Locate the cell with the specified text and output its [X, Y] center coordinate. 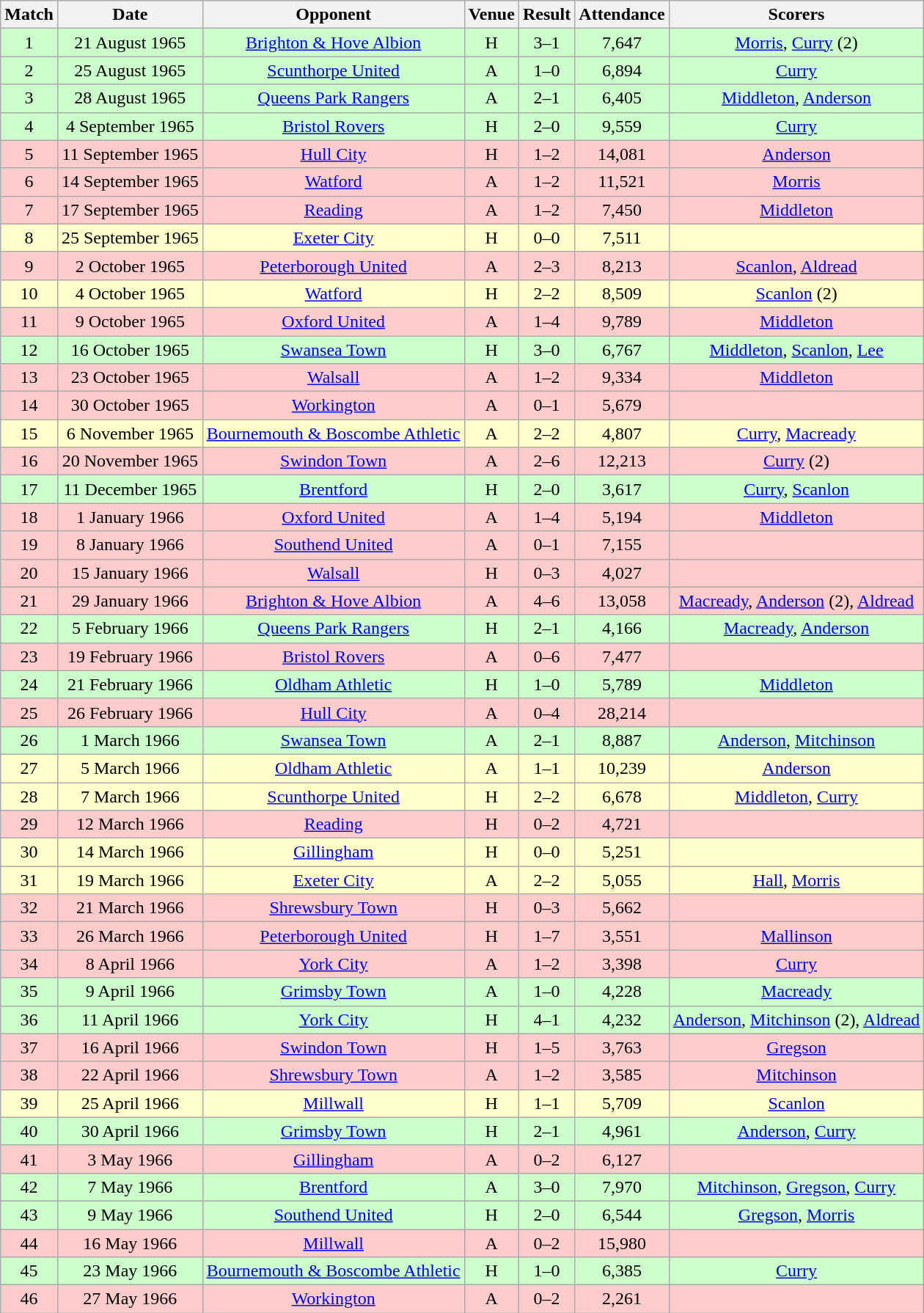
Attendance [622, 15]
7,155 [622, 545]
Curry, Macready [796, 434]
21 August 1965 [130, 43]
16 April 1966 [130, 1047]
16 October 1965 [130, 350]
21 February 1966 [130, 684]
28 August 1965 [130, 98]
5 February 1966 [130, 629]
3,551 [622, 936]
Gregson [796, 1047]
Middleton, Anderson [796, 98]
25 April 1966 [130, 1103]
23 May 1966 [130, 1271]
Anderson, Curry [796, 1131]
Mitchinson [796, 1075]
8 January 1966 [130, 545]
4,961 [622, 1131]
Morris, Curry (2) [796, 43]
Venue [491, 15]
6,385 [622, 1271]
Hall, Morris [796, 880]
19 [29, 545]
44 [29, 1243]
2 [29, 70]
9,559 [622, 126]
11 September 1965 [130, 154]
16 May 1966 [130, 1243]
19 February 1966 [130, 656]
40 [29, 1131]
6,544 [622, 1215]
9 May 1966 [130, 1215]
Curry (2) [796, 461]
4,232 [622, 1020]
Scanlon [796, 1103]
21 March 1966 [130, 908]
6,894 [622, 70]
13 [29, 378]
3,617 [622, 489]
8,887 [622, 740]
Mallinson [796, 936]
3–1 [546, 43]
16 [29, 461]
7,511 [622, 238]
25 September 1965 [130, 238]
4,721 [622, 824]
6 [29, 182]
23 [29, 656]
42 [29, 1187]
6,405 [622, 98]
21 [29, 601]
14 March 1966 [130, 852]
9 April 1966 [130, 992]
5,709 [622, 1103]
27 May 1966 [130, 1299]
9 October 1965 [130, 321]
41 [29, 1159]
8 [29, 238]
5,679 [622, 406]
15 January 1966 [130, 573]
7,477 [622, 656]
37 [29, 1047]
20 [29, 573]
5 [29, 154]
Date [130, 15]
Macready [796, 992]
Anderson, Mitchinson [796, 740]
2–3 [546, 266]
7,970 [622, 1187]
19 March 1966 [130, 880]
24 [29, 684]
14,081 [622, 154]
17 [29, 489]
11 April 1966 [130, 1020]
7 March 1966 [130, 796]
39 [29, 1103]
14 [29, 406]
6,767 [622, 350]
9 [29, 266]
6 November 1965 [130, 434]
13,058 [622, 601]
9,334 [622, 378]
4–1 [546, 1020]
5,789 [622, 684]
22 April 1966 [130, 1075]
Middleton, Scanlon, Lee [796, 350]
3 [29, 98]
30 October 1965 [130, 406]
26 [29, 740]
Result [546, 15]
10 [29, 293]
45 [29, 1271]
3,398 [622, 964]
2,261 [622, 1299]
Morris [796, 182]
Scanlon, Aldread [796, 266]
35 [29, 992]
4,228 [622, 992]
7 May 1966 [130, 1187]
Macready, Anderson (2), Aldread [796, 601]
30 [29, 852]
1 January 1966 [130, 517]
7,647 [622, 43]
3,763 [622, 1047]
4,807 [622, 434]
12,213 [622, 461]
27 [29, 768]
28,214 [622, 712]
2 October 1965 [130, 266]
11 [29, 321]
Anderson, Mitchinson (2), Aldread [796, 1020]
22 [29, 629]
5,662 [622, 908]
26 March 1966 [130, 936]
7 [29, 210]
20 November 1965 [130, 461]
5 March 1966 [130, 768]
Scorers [796, 15]
33 [29, 936]
6,678 [622, 796]
Middleton, Curry [796, 796]
25 [29, 712]
31 [29, 880]
4–6 [546, 601]
36 [29, 1020]
1–5 [546, 1047]
23 October 1965 [130, 378]
Opponent [333, 15]
18 [29, 517]
Mitchinson, Gregson, Curry [796, 1187]
46 [29, 1299]
12 [29, 350]
1 March 1966 [130, 740]
17 September 1965 [130, 210]
11 December 1965 [130, 489]
3 May 1966 [130, 1159]
4,166 [622, 629]
1–7 [546, 936]
Macready, Anderson [796, 629]
43 [29, 1215]
5,251 [622, 852]
11,521 [622, 182]
Curry, Scanlon [796, 489]
12 March 1966 [130, 824]
4,027 [622, 573]
7,450 [622, 210]
28 [29, 796]
1 [29, 43]
3,585 [622, 1075]
5,194 [622, 517]
30 April 1966 [130, 1131]
14 September 1965 [130, 182]
0–6 [546, 656]
5,055 [622, 880]
38 [29, 1075]
8,213 [622, 266]
32 [29, 908]
8 April 1966 [130, 964]
15 [29, 434]
29 [29, 824]
25 August 1965 [130, 70]
10,239 [622, 768]
Scanlon (2) [796, 293]
8,509 [622, 293]
15,980 [622, 1243]
26 February 1966 [130, 712]
29 January 1966 [130, 601]
6,127 [622, 1159]
4 October 1965 [130, 293]
2–6 [546, 461]
Gregson, Morris [796, 1215]
9,789 [622, 321]
Match [29, 15]
34 [29, 964]
4 [29, 126]
4 September 1965 [130, 126]
0–4 [546, 712]
